Identify which cell holds the provided text, then report its (X, Y) central coordinate. 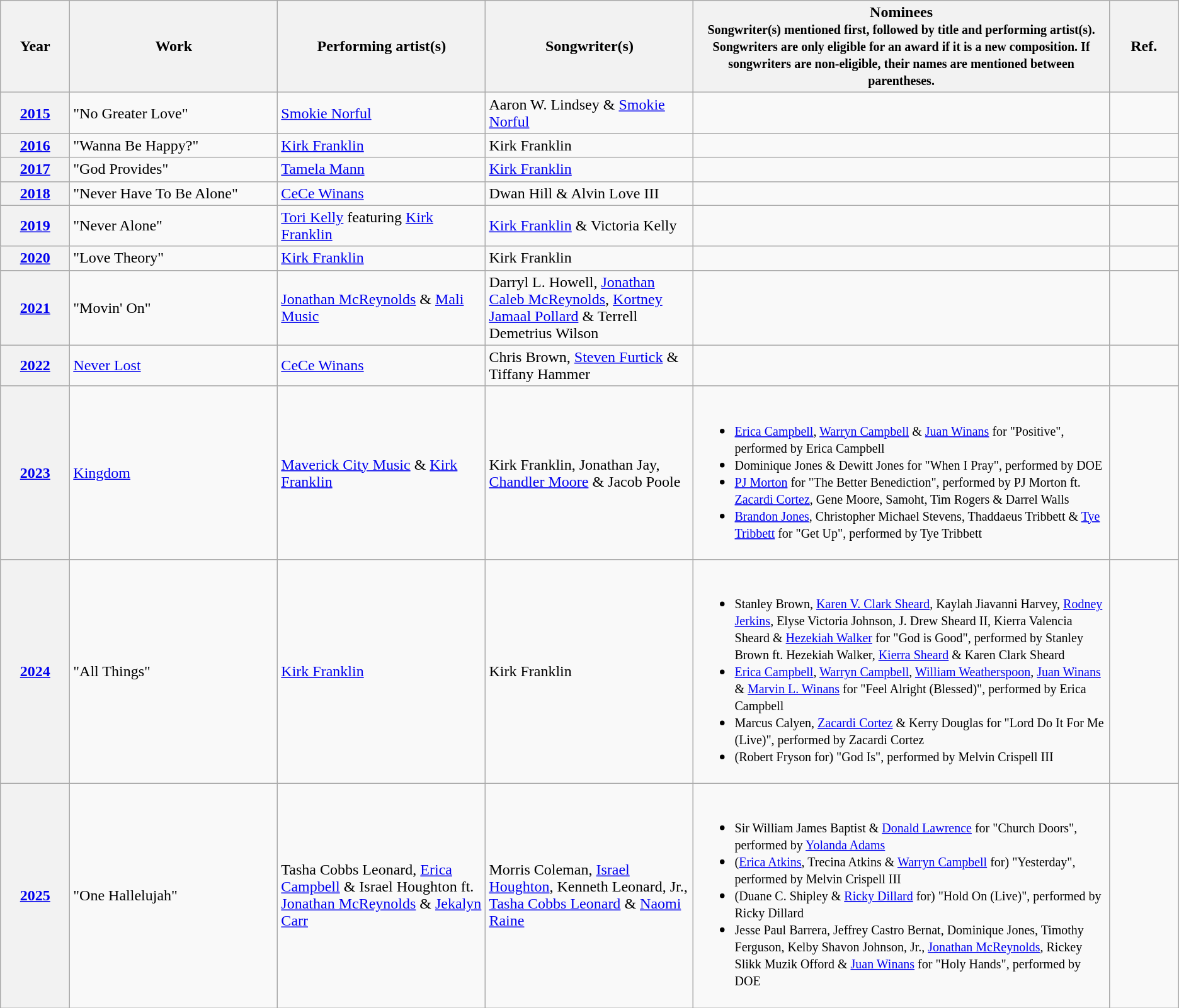
Ref. (1144, 47)
Jonathan McReynolds & Mali Music (382, 307)
Morris Coleman, Israel Houghton, Kenneth Leonard, Jr., Tasha Cobbs Leonard & Naomi Raine (589, 895)
2023 (35, 472)
2021 (35, 307)
Performing artist(s) (382, 47)
Smokie Norful (382, 113)
Tamela Mann (382, 169)
2022 (35, 365)
Year (35, 47)
2024 (35, 671)
"Never Have To Be Alone" (174, 193)
Maverick City Music & Kirk Franklin (382, 472)
"God Provides" (174, 169)
Darryl L. Howell, Jonathan Caleb McReynolds, Kortney Jamaal Pollard & Terrell Demetrius Wilson (589, 307)
"Love Theory" (174, 258)
2025 (35, 895)
2016 (35, 145)
Never Lost (174, 365)
Tori Kelly featuring Kirk Franklin (382, 225)
Kirk Franklin & Victoria Kelly (589, 225)
2017 (35, 169)
Dwan Hill & Alvin Love III (589, 193)
2018 (35, 193)
Kirk Franklin, Jonathan Jay, Chandler Moore & Jacob Poole (589, 472)
"Never Alone" (174, 225)
Tasha Cobbs Leonard, Erica Campbell & Israel Houghton ft. Jonathan McReynolds & Jekalyn Carr (382, 895)
Songwriter(s) (589, 47)
"Movin' On" (174, 307)
"No Greater Love" (174, 113)
Kingdom (174, 472)
Work (174, 47)
Aaron W. Lindsey & Smokie Norful (589, 113)
"Wanna Be Happy?" (174, 145)
2020 (35, 258)
"All Things" (174, 671)
2019 (35, 225)
Chris Brown, Steven Furtick & Tiffany Hammer (589, 365)
"One Hallelujah" (174, 895)
2015 (35, 113)
